Output the [x, y] coordinate of the center of the cell containing the given text.  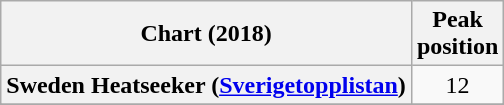
Sweden Heatseeker (Sverigetopplistan) [206, 85]
Chart (2018) [206, 34]
12 [457, 85]
Peakposition [457, 34]
